Provide the (X, Y) coordinate of the cell's center where the given text is located.  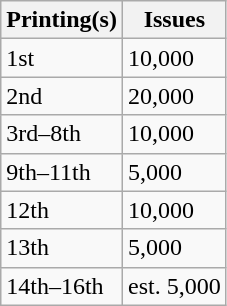
2nd (62, 96)
3rd–8th (62, 134)
9th–11th (62, 172)
1st (62, 58)
12th (62, 210)
est. 5,000 (174, 286)
Printing(s) (62, 20)
Issues (174, 20)
20,000 (174, 96)
13th (62, 248)
14th–16th (62, 286)
